Detect which cell encompasses the target text, then output its [X, Y] center coordinate. 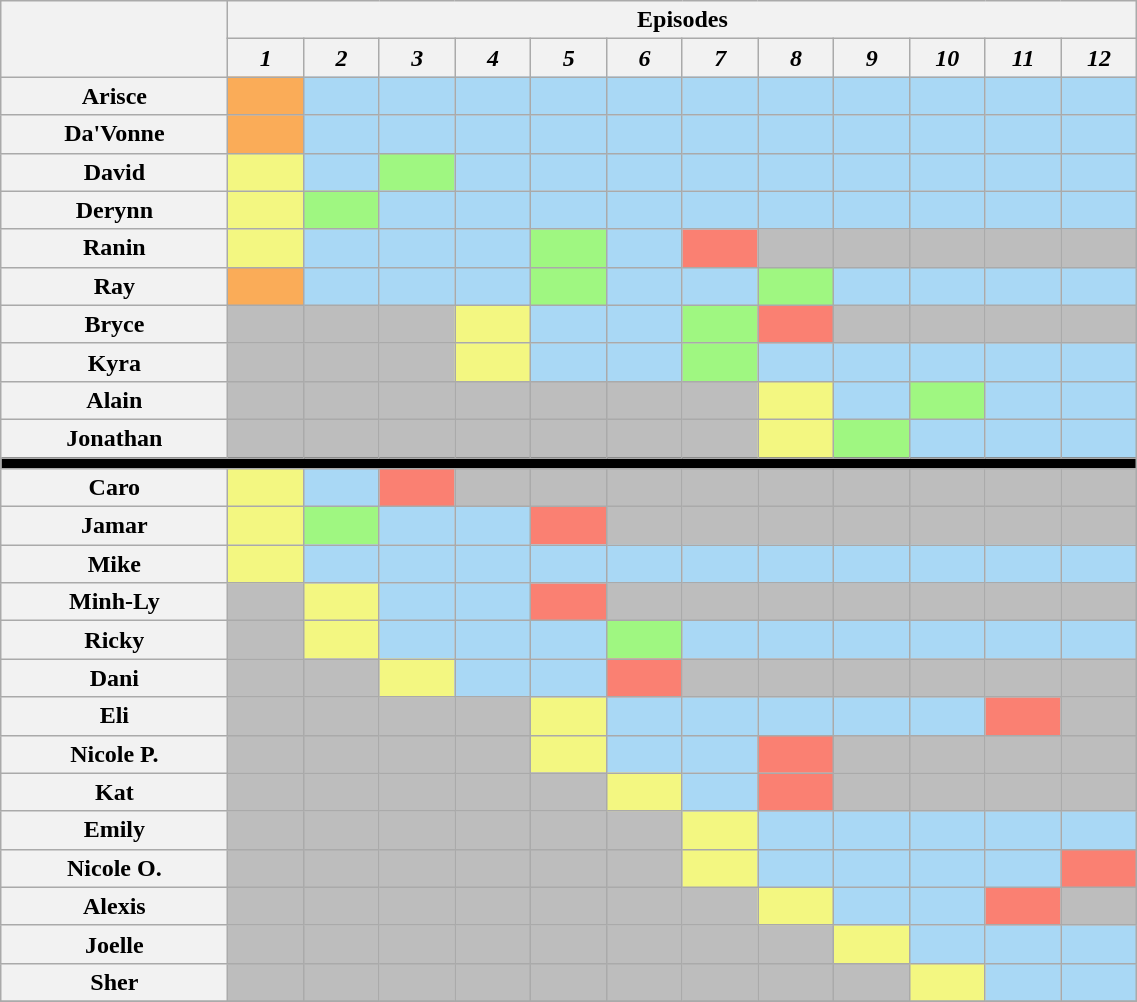
Sher [114, 982]
2 [342, 58]
7 [720, 58]
6 [645, 58]
Ricky [114, 640]
Ray [114, 286]
Emily [114, 830]
Caro [114, 488]
10 [948, 58]
Minh-Ly [114, 602]
Episodes [682, 20]
Alain [114, 400]
Jonathan [114, 438]
9 [872, 58]
Nicole O. [114, 868]
David [114, 172]
5 [569, 58]
11 [1023, 58]
8 [796, 58]
Bryce [114, 324]
Jamar [114, 526]
Kat [114, 792]
3 [417, 58]
Alexis [114, 906]
Mike [114, 564]
Derynn [114, 210]
12 [1099, 58]
Da'Vonne [114, 134]
1 [266, 58]
Eli [114, 716]
Kyra [114, 362]
Ranin [114, 248]
Joelle [114, 944]
Arisce [114, 96]
Nicole P. [114, 754]
Dani [114, 678]
4 [493, 58]
